Identify which cell holds the provided text, then report its (x, y) central coordinate. 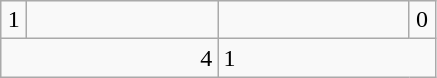
0 (422, 20)
4 (110, 58)
